Search for the cell housing the specified text and yield its [x, y] center coordinate. 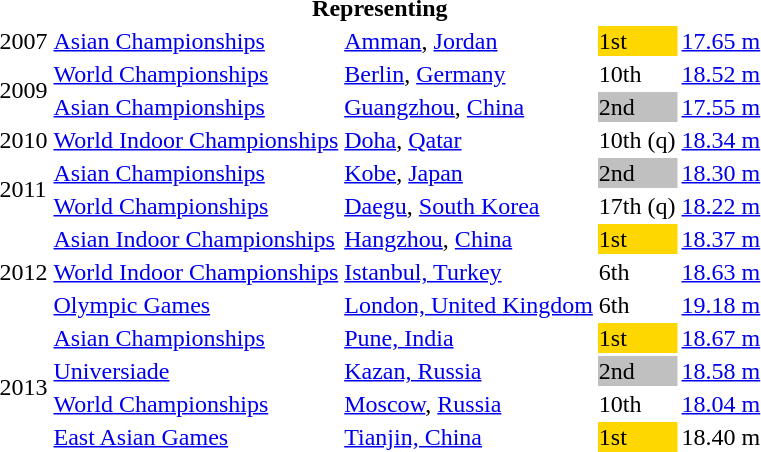
London, United Kingdom [469, 305]
Daegu, South Korea [469, 206]
Istanbul, Turkey [469, 272]
Olympic Games [196, 305]
Tianjin, China [469, 437]
Kobe, Japan [469, 173]
Pune, India [469, 338]
Guangzhou, China [469, 107]
East Asian Games [196, 437]
Universiade [196, 371]
Hangzhou, China [469, 239]
10th (q) [637, 140]
Kazan, Russia [469, 371]
17th (q) [637, 206]
Berlin, Germany [469, 74]
Moscow, Russia [469, 404]
Doha, Qatar [469, 140]
Asian Indoor Championships [196, 239]
Amman, Jordan [469, 41]
